For the text-containing cell, return its midpoint in (x, y) coordinate format. 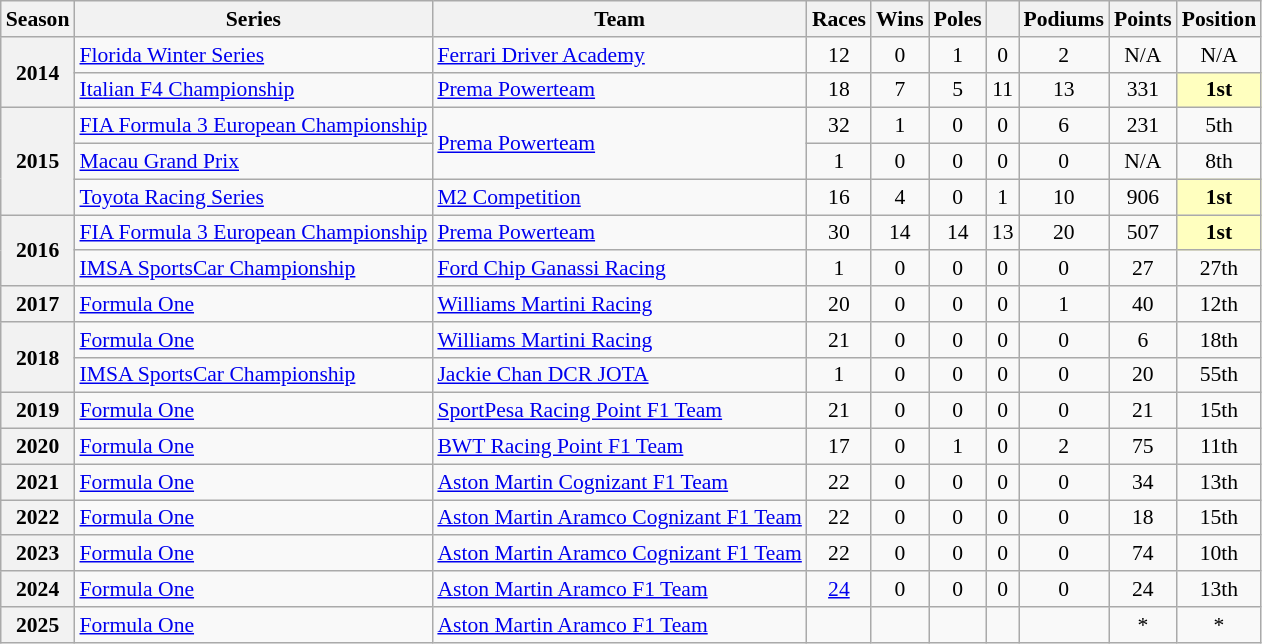
Aston Martin Cognizant F1 Team (620, 482)
7 (900, 90)
2024 (38, 589)
331 (1143, 90)
12 (839, 55)
2022 (38, 518)
Ferrari Driver Academy (620, 55)
Series (253, 19)
12th (1219, 304)
2015 (38, 162)
2025 (38, 625)
Points (1143, 19)
55th (1219, 375)
2020 (38, 447)
10th (1219, 554)
2017 (38, 304)
17 (839, 447)
Macau Grand Prix (253, 162)
Wins (900, 19)
4 (900, 197)
27 (1143, 269)
40 (1143, 304)
30 (839, 233)
32 (839, 126)
11 (1003, 90)
16 (839, 197)
2021 (38, 482)
Poles (958, 19)
Ford Chip Ganassi Racing (620, 269)
74 (1143, 554)
SportPesa Racing Point F1 Team (620, 411)
507 (1143, 233)
18th (1219, 340)
Season (38, 19)
Florida Winter Series (253, 55)
Jackie Chan DCR JOTA (620, 375)
Races (839, 19)
2023 (38, 554)
5th (1219, 126)
Position (1219, 19)
2019 (38, 411)
27th (1219, 269)
11th (1219, 447)
906 (1143, 197)
2016 (38, 250)
231 (1143, 126)
BWT Racing Point F1 Team (620, 447)
Podiums (1064, 19)
8th (1219, 162)
Toyota Racing Series (253, 197)
75 (1143, 447)
2018 (38, 358)
Italian F4 Championship (253, 90)
M2 Competition (620, 197)
10 (1064, 197)
5 (958, 90)
34 (1143, 482)
2014 (38, 72)
Team (620, 19)
